Return (X, Y) of the center of cell containing provided text 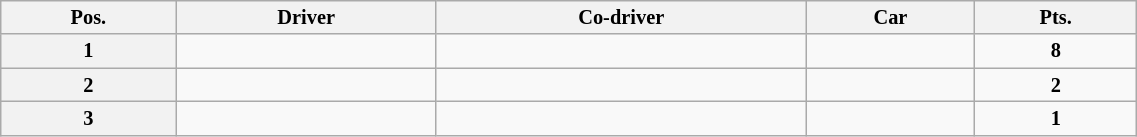
Co-driver (621, 17)
3 (88, 118)
Pos. (88, 17)
Pts. (1056, 17)
Driver (306, 17)
8 (1056, 51)
Car (890, 17)
